Determine the (X, Y) coordinate at the center of the cell enclosing the given text.  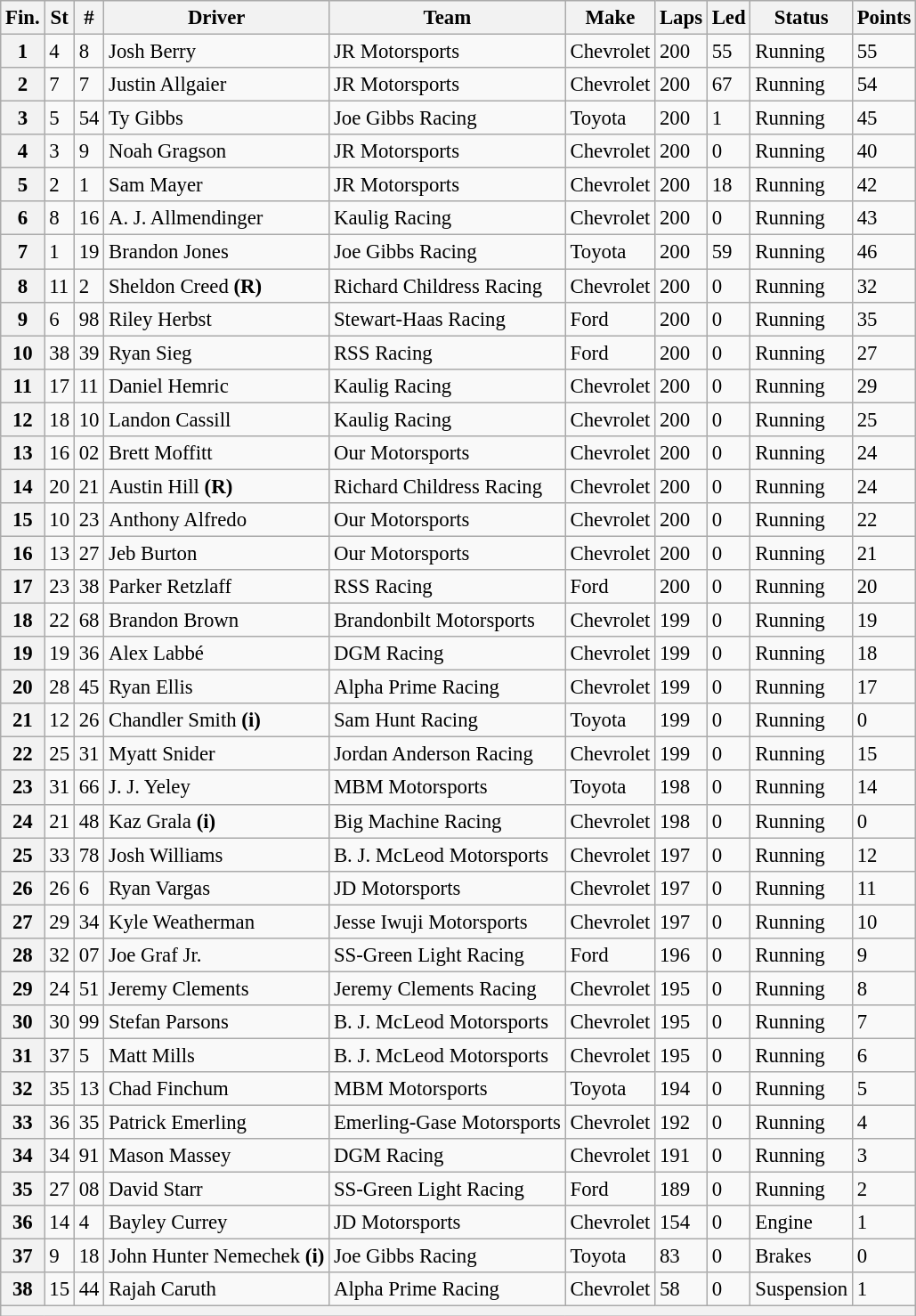
68 (89, 621)
Patrick Emerling (217, 1123)
Brett Moffitt (217, 453)
Points (883, 18)
Driver (217, 18)
Emerling-Gase Motorsports (448, 1123)
194 (682, 1089)
91 (89, 1156)
Josh Williams (217, 855)
Stewart-Haas Racing (448, 319)
Ryan Vargas (217, 888)
99 (89, 1022)
67 (728, 85)
Ryan Ellis (217, 687)
Big Machine Racing (448, 821)
192 (682, 1123)
Sam Mayer (217, 185)
Jeremy Clements Racing (448, 988)
Matt Mills (217, 1055)
Ty Gibbs (217, 118)
Brakes (801, 1256)
Justin Allgaier (217, 85)
Brandon Brown (217, 621)
Jeremy Clements (217, 988)
51 (89, 988)
Daniel Hemric (217, 386)
08 (89, 1190)
David Starr (217, 1190)
Sheldon Creed (R) (217, 286)
John Hunter Nemechek (i) (217, 1256)
Chandler Smith (i) (217, 720)
Suspension (801, 1290)
# (89, 18)
59 (728, 252)
46 (883, 252)
58 (682, 1290)
Brandonbilt Motorsports (448, 621)
Jesse Iwuji Motorsports (448, 922)
Rajah Caruth (217, 1290)
J. J. Yeley (217, 788)
Team (448, 18)
98 (89, 319)
Parker Retzlaff (217, 587)
Kaz Grala (i) (217, 821)
Josh Berry (217, 52)
Chad Finchum (217, 1089)
07 (89, 955)
A. J. Allmendinger (217, 218)
Brandon Jones (217, 252)
189 (682, 1190)
Sam Hunt Racing (448, 720)
Landon Cassill (217, 419)
Jordan Anderson Racing (448, 754)
Led (728, 18)
St (59, 18)
196 (682, 955)
Mason Massey (217, 1156)
Make (610, 18)
154 (682, 1223)
39 (89, 353)
Alex Labbé (217, 654)
Austin Hill (R) (217, 486)
48 (89, 821)
42 (883, 185)
Status (801, 18)
83 (682, 1256)
Fin. (23, 18)
Engine (801, 1223)
Riley Herbst (217, 319)
44 (89, 1290)
Anthony Alfredo (217, 520)
Jeb Burton (217, 553)
191 (682, 1156)
Laps (682, 18)
Kyle Weatherman (217, 922)
Myatt Snider (217, 754)
43 (883, 218)
66 (89, 788)
78 (89, 855)
Stefan Parsons (217, 1022)
Joe Graf Jr. (217, 955)
40 (883, 151)
02 (89, 453)
Noah Gragson (217, 151)
Ryan Sieg (217, 353)
Bayley Currey (217, 1223)
